For the text-containing cell, return its midpoint in (X, Y) coordinate format. 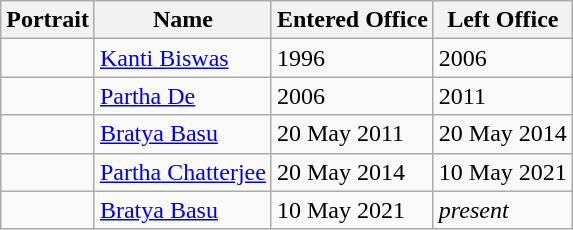
20 May 2011 (352, 134)
Partha Chatterjee (182, 172)
Name (182, 20)
Left Office (502, 20)
2011 (502, 96)
present (502, 210)
Partha De (182, 96)
Portrait (48, 20)
1996 (352, 58)
Kanti Biswas (182, 58)
Entered Office (352, 20)
